Extract the (x, y) coordinate from the center of the cell holding the provided text.  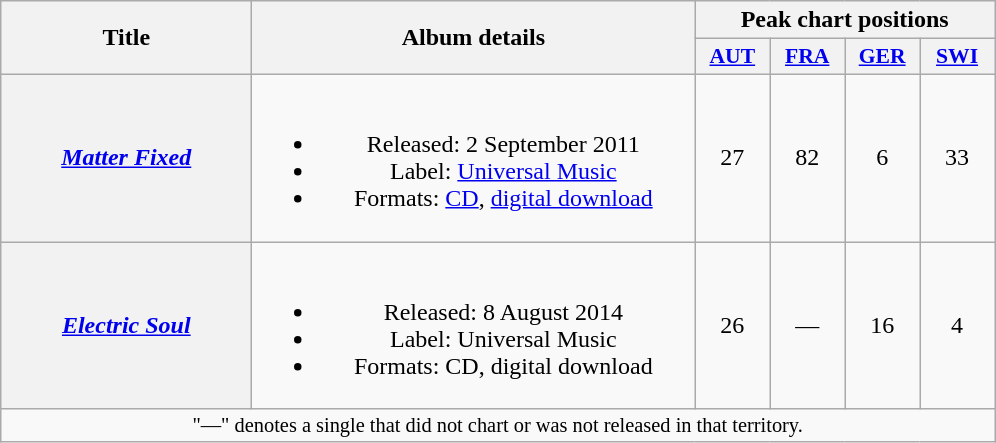
— (808, 326)
33 (958, 158)
27 (732, 158)
FRA (808, 57)
SWI (958, 57)
6 (882, 158)
Album details (474, 38)
26 (732, 326)
AUT (732, 57)
4 (958, 326)
Released: 2 September 2011Label: Universal MusicFormats: CD, digital download (474, 158)
Title (126, 38)
GER (882, 57)
82 (808, 158)
Electric Soul (126, 326)
Matter Fixed (126, 158)
Released: 8 August 2014Label: Universal MusicFormats: CD, digital download (474, 326)
16 (882, 326)
"—" denotes a single that did not chart or was not released in that territory. (498, 426)
Peak chart positions (845, 20)
